Capture the cell that displays the provided text and extract its [x, y] central coordinate. 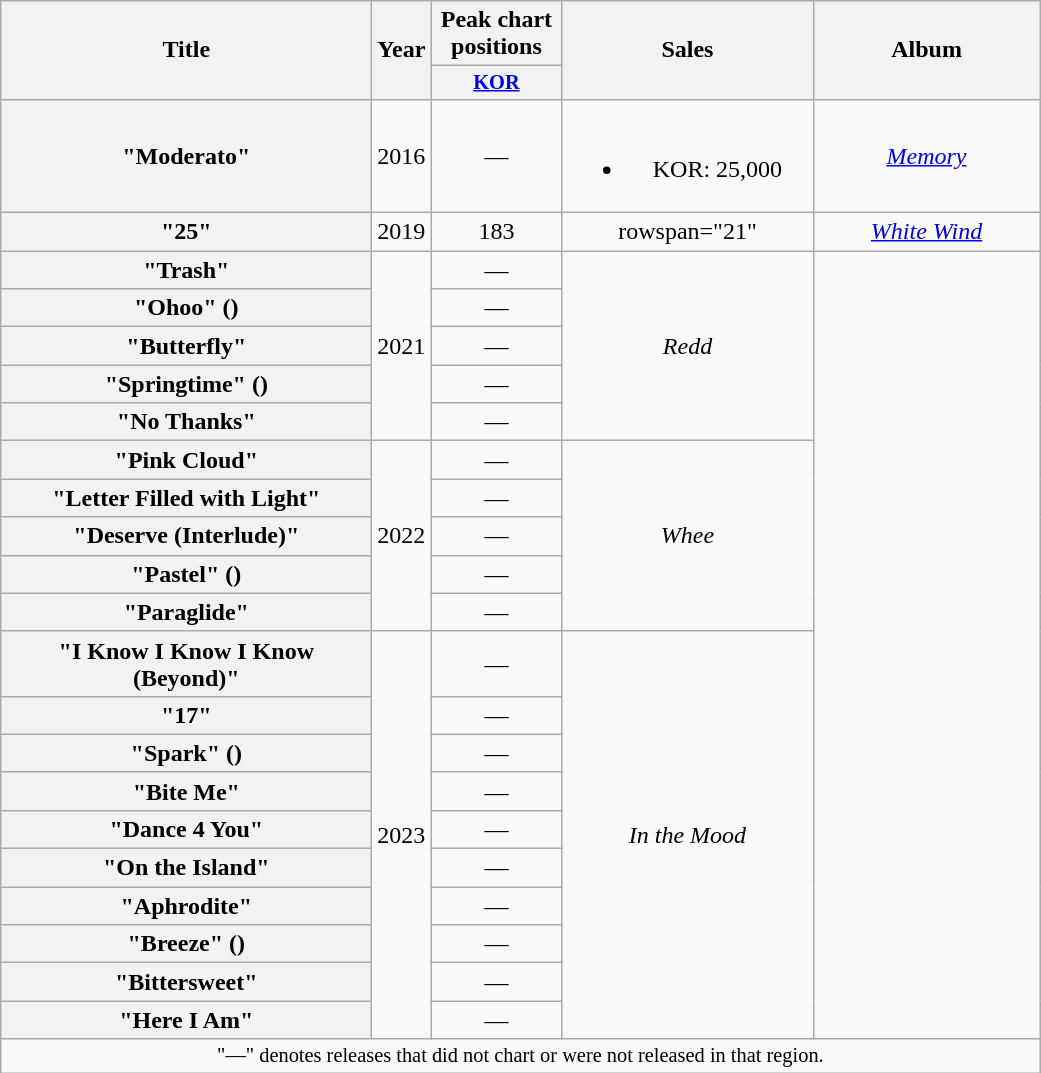
"Butterfly" [186, 346]
2016 [402, 156]
"Springtime" () [186, 384]
"Dance 4 You" [186, 829]
2023 [402, 835]
"—" denotes releases that did not chart or were not released in that region. [520, 1056]
"Paraglide" [186, 612]
"Here I Am" [186, 1020]
"I Know I Know I Know (Beyond)" [186, 664]
"Deserve (Interlude)" [186, 536]
"Ohoo" () [186, 308]
White Wind [926, 232]
Album [926, 50]
2022 [402, 536]
"Letter Filled with Light" [186, 498]
2019 [402, 232]
Memory [926, 156]
"Breeze" () [186, 944]
"25" [186, 232]
rowspan="21" [688, 232]
"Bite Me" [186, 791]
"Trash" [186, 270]
"No Thanks" [186, 422]
"On the Island" [186, 868]
Year [402, 50]
"Aphrodite" [186, 906]
Title [186, 50]
"Moderato" [186, 156]
KOR: 25,000 [688, 156]
"Spark" () [186, 753]
"Pastel" () [186, 574]
"Pink Cloud" [186, 460]
KOR [496, 83]
"Bittersweet" [186, 982]
Redd [688, 346]
183 [496, 232]
In the Mood [688, 835]
Sales [688, 50]
"17" [186, 715]
Whee [688, 536]
2021 [402, 346]
Peak chart positions [496, 34]
